Identify which cell holds the provided text, then report its (x, y) central coordinate. 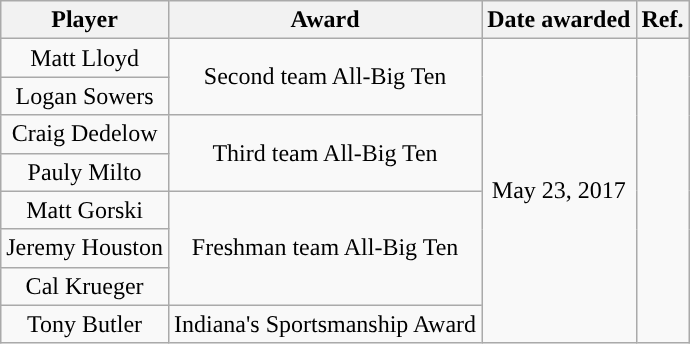
Indiana's Sportsmanship Award (324, 324)
Pauly Milto (85, 172)
Matt Gorski (85, 210)
Third team All-Big Ten (324, 153)
Player (85, 20)
May 23, 2017 (559, 191)
Craig Dedelow (85, 134)
Matt Lloyd (85, 58)
Second team All-Big Ten (324, 77)
Ref. (662, 20)
Cal Krueger (85, 286)
Tony Butler (85, 324)
Freshman team All-Big Ten (324, 248)
Jeremy Houston (85, 248)
Logan Sowers (85, 96)
Date awarded (559, 20)
Award (324, 20)
